Capture the cell that displays the provided text and extract its [x, y] central coordinate. 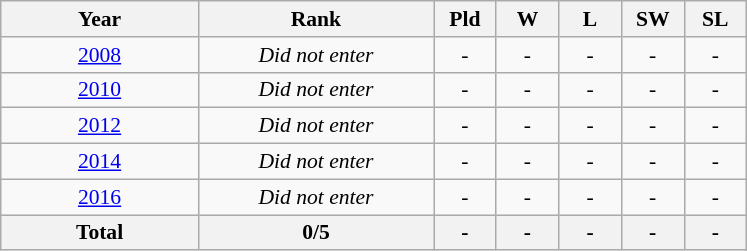
Total [100, 233]
2008 [100, 55]
2012 [100, 126]
Pld [466, 19]
Year [100, 19]
2014 [100, 162]
SW [652, 19]
SL [716, 19]
L [590, 19]
Rank [316, 19]
0/5 [316, 233]
2010 [100, 90]
W [528, 19]
2016 [100, 197]
